Pinpoint the cell where the given text exists, returning its [x, y] midpoint coordinate. 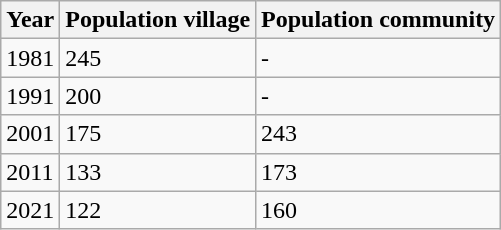
Year [30, 20]
2011 [30, 172]
2021 [30, 210]
245 [158, 58]
Population community [378, 20]
133 [158, 172]
243 [378, 134]
2001 [30, 134]
1991 [30, 96]
200 [158, 96]
173 [378, 172]
1981 [30, 58]
Population village [158, 20]
122 [158, 210]
175 [158, 134]
160 [378, 210]
